Search for the cell housing the specified text and yield its (X, Y) center coordinate. 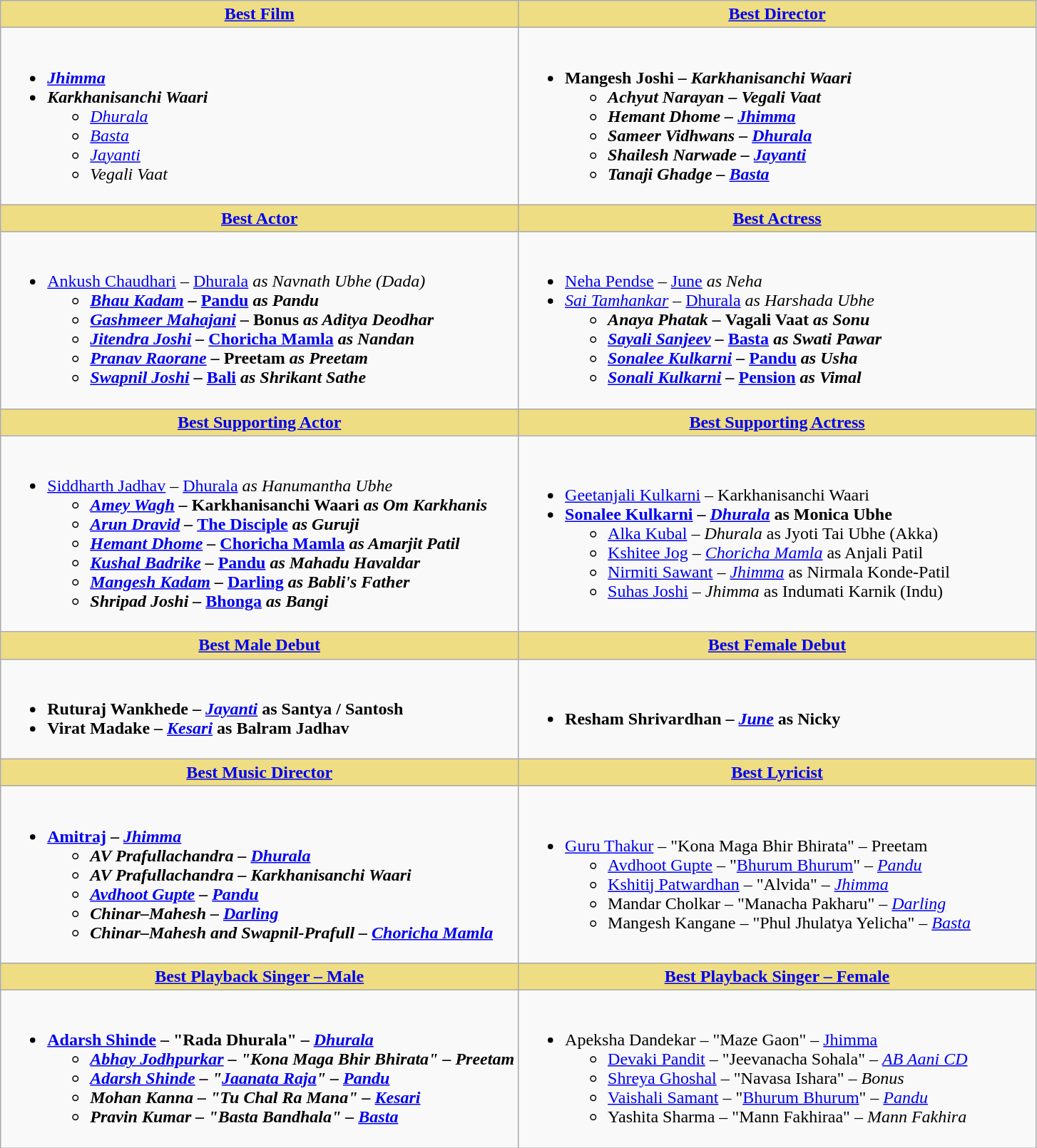
Best Lyricist (777, 772)
Best Actress (777, 218)
Best Playback Singer – Female (777, 976)
Best Male Debut (260, 645)
Best Supporting Actress (777, 422)
Best Actor (260, 218)
Best Director (777, 14)
JhimmaKarkhanisanchi WaariDhuralaBastaJayantiVegali Vaat (260, 116)
Best Playback Singer – Male (260, 976)
Best Supporting Actor (260, 422)
Resham Shrivardhan – June as Nicky (777, 709)
Best Female Debut (777, 645)
Ruturaj Wankhede – Jayanti as Santya / SantoshVirat Madake – Kesari as Balram Jadhav (260, 709)
Best Film (260, 14)
Best Music Director (260, 772)
